Scan for the cell matching the given text and deliver its [x, y] coordinate at center. 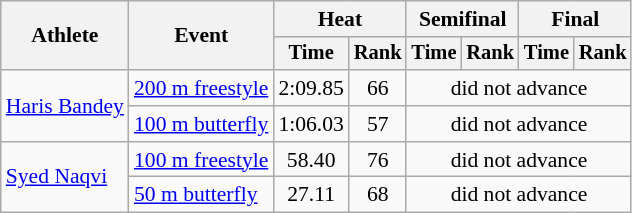
2:09.85 [310, 88]
200 m freestyle [201, 88]
66 [378, 88]
27.11 [310, 195]
68 [378, 195]
Athlete [65, 36]
100 m freestyle [201, 160]
1:06.03 [310, 124]
Haris Bandey [65, 106]
Event [201, 36]
58.40 [310, 160]
50 m butterfly [201, 195]
Heat [340, 19]
57 [378, 124]
Syed Naqvi [65, 178]
100 m butterfly [201, 124]
76 [378, 160]
Semifinal [462, 19]
Final [575, 19]
